Return [X, Y] of the center of cell containing provided text 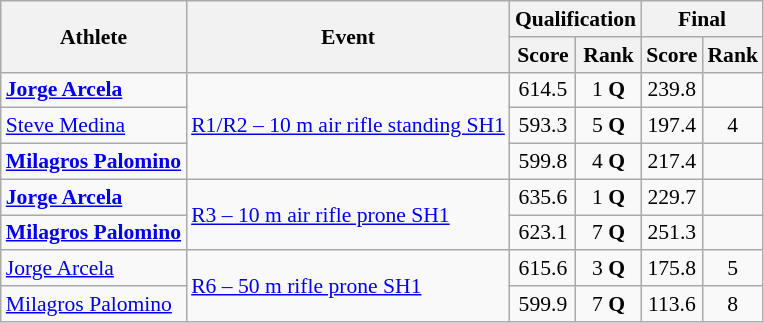
113.6 [672, 304]
615.6 [543, 269]
217.4 [672, 162]
4 Q [608, 162]
614.5 [543, 90]
Qualification [576, 19]
Final [702, 19]
R6 – 50 m rifle prone SH1 [348, 286]
175.8 [672, 269]
Athlete [94, 36]
229.7 [672, 197]
3 Q [608, 269]
Steve Medina [94, 126]
593.3 [543, 126]
635.6 [543, 197]
R1/R2 – 10 m air rifle standing SH1 [348, 126]
R3 – 10 m air rifle prone SH1 [348, 214]
4 [732, 126]
623.1 [543, 233]
5 Q [608, 126]
197.4 [672, 126]
599.9 [543, 304]
8 [732, 304]
Event [348, 36]
239.8 [672, 90]
5 [732, 269]
251.3 [672, 233]
599.8 [543, 162]
